Provide the (x, y) coordinate of the cell's center where the given text is located.  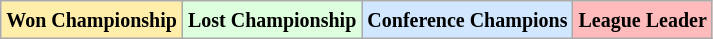
Won Championship (92, 20)
Conference Champions (468, 20)
League Leader (642, 20)
Lost Championship (272, 20)
